Extract the [x, y] coordinate from the center of the cell holding the provided text.  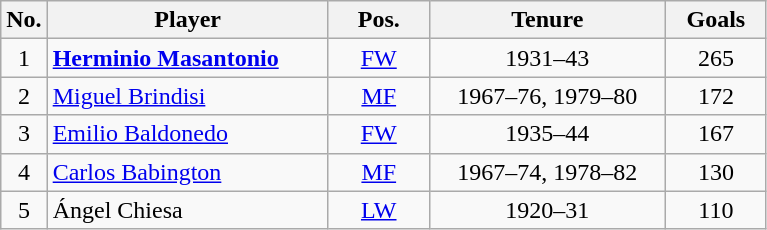
172 [716, 96]
3 [24, 134]
1931–43 [547, 58]
1920–31 [547, 210]
5 [24, 210]
2 [24, 96]
No. [24, 20]
Player [188, 20]
Carlos Babington [188, 172]
1 [24, 58]
Pos. [378, 20]
130 [716, 172]
110 [716, 210]
265 [716, 58]
LW [378, 210]
167 [716, 134]
Ángel Chiesa [188, 210]
Herminio Masantonio [188, 58]
Goals [716, 20]
1967–76, 1979–80 [547, 96]
4 [24, 172]
Emilio Baldonedo [188, 134]
1967–74, 1978–82 [547, 172]
Miguel Brindisi [188, 96]
Tenure [547, 20]
1935–44 [547, 134]
